Provide the [x, y] coordinate of the cell's center where the given text is located.  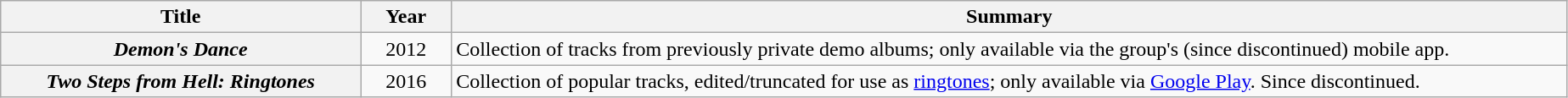
Year [406, 17]
Summary [1009, 17]
Title [181, 17]
Two Steps from Hell: Ringtones [181, 81]
Demon's Dance [181, 49]
Collection of tracks from previously private demo albums; only available via the group's (since discontinued) mobile app. [1009, 49]
Collection of popular tracks, edited/truncated for use as ringtones; only available via Google Play. Since discontinued. [1009, 81]
2012 [406, 49]
2016 [406, 81]
